Output the [x, y] coordinate of the center of the cell containing the given text.  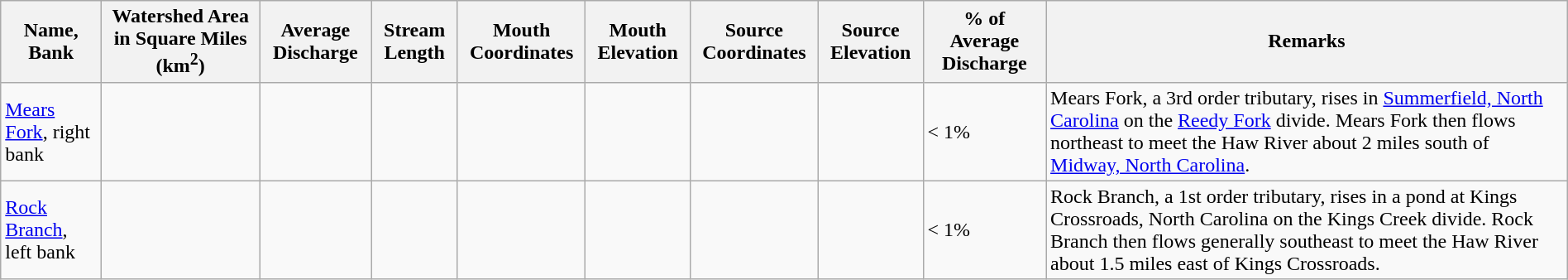
Mouth Elevation [638, 41]
Watershed Area in Square Miles (km2) [180, 41]
Mears Fork, right bank [51, 131]
Mouth Coordinates [521, 41]
Rock Branch, left bank [51, 230]
Source Coordinates [754, 41]
% of Average Discharge [984, 41]
Stream Length [414, 41]
Source Elevation [870, 41]
Average Discharge [316, 41]
Remarks [1307, 41]
Name, Bank [51, 41]
